Return the [X, Y] coordinate for the center point of the cell that contains the specified text.  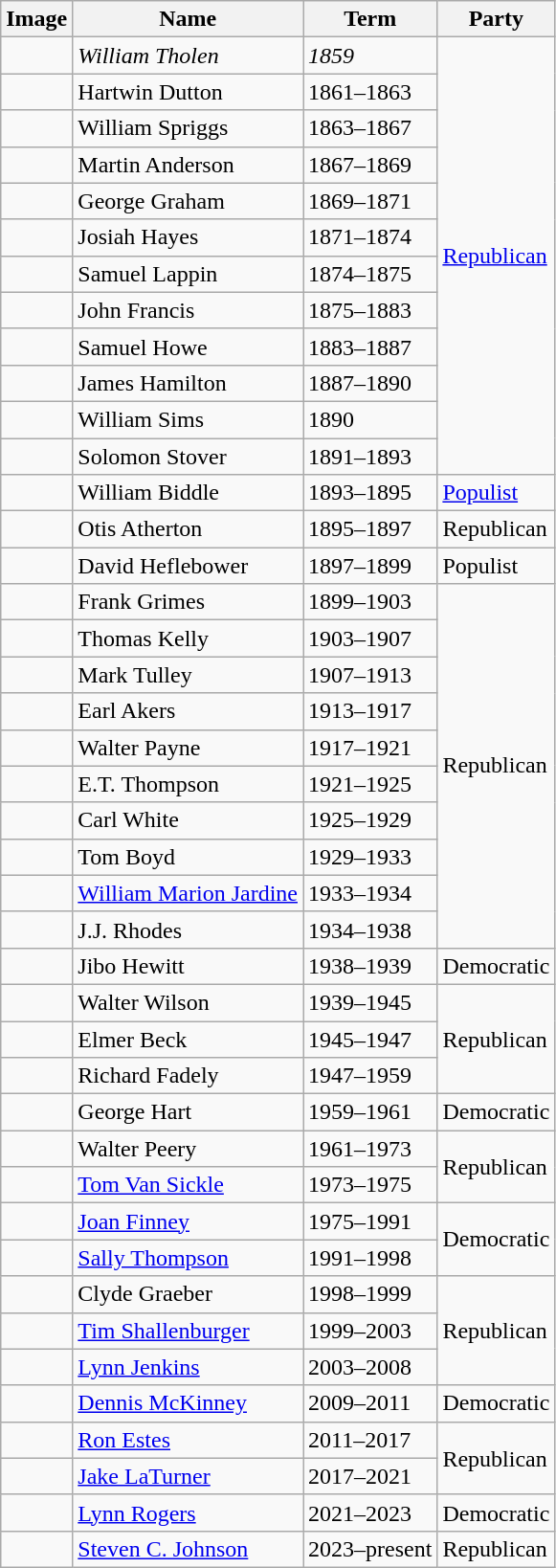
Carl White [188, 820]
George Graham [188, 201]
Walter Peery [188, 1149]
2011–2017 [369, 1440]
1921–1925 [369, 784]
Jake LaTurner [188, 1476]
1945–1947 [369, 1039]
John Francis [188, 310]
1947–1959 [369, 1076]
1998–1999 [369, 1294]
Tim Shallenburger [188, 1331]
Jibo Hewitt [188, 966]
Term [369, 19]
Joan Finney [188, 1221]
2003–2008 [369, 1367]
Tom Boyd [188, 857]
E.T. Thompson [188, 784]
James Hamilton [188, 383]
Samuel Howe [188, 347]
1890 [369, 419]
2017–2021 [369, 1476]
1934–1938 [369, 930]
Thomas Kelly [188, 638]
1925–1929 [369, 820]
1991–1998 [369, 1258]
1938–1939 [369, 966]
1903–1907 [369, 638]
William Tholen [188, 56]
1917–1921 [369, 748]
Name [188, 19]
1875–1883 [369, 310]
1939–1945 [369, 1002]
1973–1975 [369, 1185]
1913–1917 [369, 711]
George Hart [188, 1112]
1999–2003 [369, 1331]
Otis Atherton [188, 529]
1895–1897 [369, 529]
1871–1874 [369, 237]
Walter Wilson [188, 1002]
1933–1934 [369, 893]
1959–1961 [369, 1112]
1907–1913 [369, 675]
Elmer Beck [188, 1039]
1883–1887 [369, 347]
1867–1869 [369, 165]
1887–1890 [369, 383]
2021–2023 [369, 1512]
1897–1899 [369, 566]
1861–1863 [369, 92]
1869–1871 [369, 201]
Clyde Graeber [188, 1294]
Tom Van Sickle [188, 1185]
Mark Tulley [188, 675]
Lynn Jenkins [188, 1367]
1893–1895 [369, 493]
Ron Estes [188, 1440]
William Sims [188, 419]
Richard Fadely [188, 1076]
Samuel Lappin [188, 274]
Sally Thompson [188, 1258]
William Marion Jardine [188, 893]
Steven C. Johnson [188, 1549]
J.J. Rhodes [188, 930]
2023–present [369, 1549]
Walter Payne [188, 748]
William Spriggs [188, 128]
1863–1867 [369, 128]
Hartwin Dutton [188, 92]
Frank Grimes [188, 602]
Josiah Hayes [188, 237]
1874–1875 [369, 274]
Image [36, 19]
David Heflebower [188, 566]
1899–1903 [369, 602]
1891–1893 [369, 457]
Dennis McKinney [188, 1403]
1929–1933 [369, 857]
1961–1973 [369, 1149]
1975–1991 [369, 1221]
1859 [369, 56]
2009–2011 [369, 1403]
Party [496, 19]
Solomon Stover [188, 457]
Lynn Rogers [188, 1512]
William Biddle [188, 493]
Earl Akers [188, 711]
Martin Anderson [188, 165]
